For the text-containing cell, return its midpoint in [x, y] coordinate format. 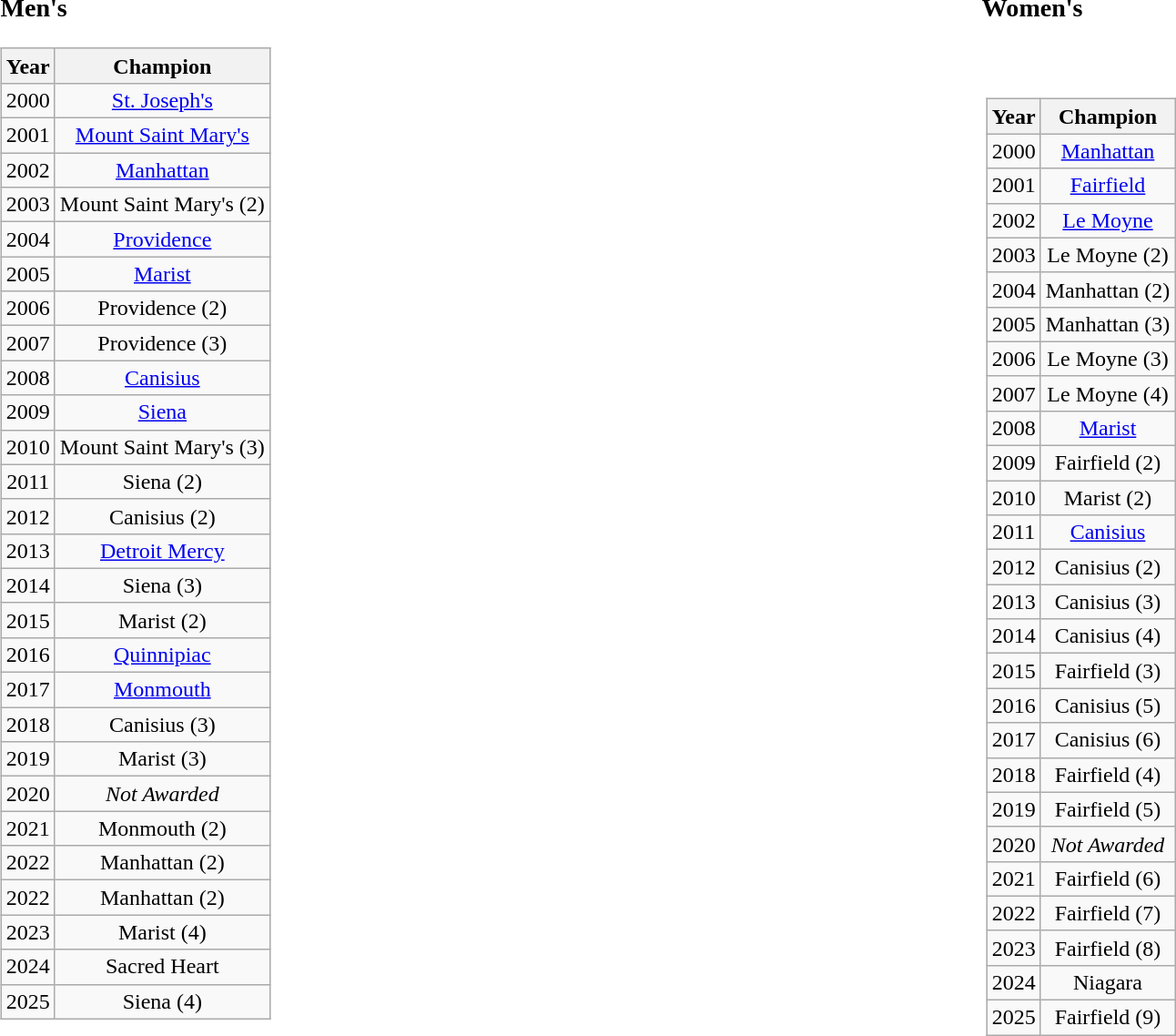
Canisius (4) [1108, 636]
Le Moyne (2) [1108, 255]
Fairfield [1108, 186]
Fairfield (2) [1108, 463]
Mount Saint Mary's (2) [162, 205]
Canisius (6) [1108, 740]
Le Moyne [1108, 220]
Fairfield (3) [1108, 671]
Sacred Heart [162, 967]
Niagara [1108, 982]
Fairfield (4) [1108, 775]
Monmouth [162, 690]
St. Joseph's [162, 100]
Fairfield (9) [1108, 1018]
Marist (4) [162, 932]
Providence (3) [162, 343]
Le Moyne (3) [1108, 359]
Providence (2) [162, 309]
Fairfield (5) [1108, 809]
Quinnipiac [162, 655]
Siena (2) [162, 482]
Manhattan (3) [1108, 324]
Le Moyne (4) [1108, 393]
Marist (3) [162, 759]
Mount Saint Mary's [162, 136]
Siena (3) [162, 585]
Siena (4) [162, 1001]
Fairfield (6) [1108, 879]
Fairfield (7) [1108, 913]
Detroit Mercy [162, 551]
Siena [162, 412]
Canisius (5) [1108, 706]
Mount Saint Mary's (3) [162, 447]
Monmouth (2) [162, 828]
Fairfield (8) [1108, 948]
Providence [162, 239]
